For the text-containing cell, return its midpoint in (X, Y) coordinate format. 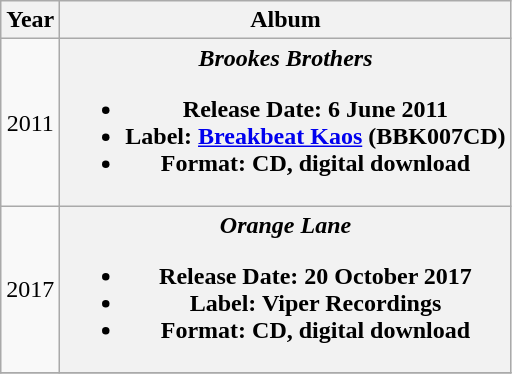
Album (286, 20)
2017 (30, 290)
Orange LaneRelease Date: 20 October 2017Label: Viper RecordingsFormat: CD, digital download (286, 290)
Brookes BrothersRelease Date: 6 June 2011Label: Breakbeat Kaos (BBK007CD)Format: CD, digital download (286, 122)
2011 (30, 122)
Year (30, 20)
